Identify which cell holds the provided text, then report its (X, Y) central coordinate. 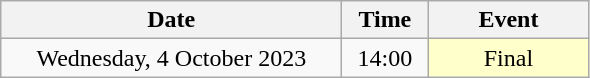
Event (508, 20)
14:00 (385, 58)
Final (508, 58)
Wednesday, 4 October 2023 (172, 58)
Date (172, 20)
Time (385, 20)
